Find where the given text appears and provide that cell's center as (X, Y) coordinate. 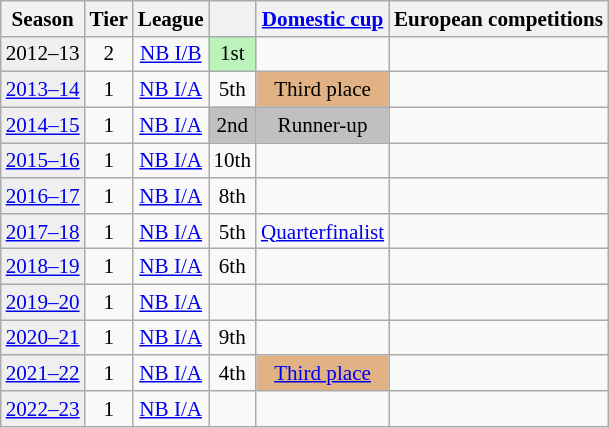
10th (232, 160)
2014–15 (43, 124)
2017–18 (43, 230)
Quarterfinalist (322, 230)
2016–17 (43, 196)
2020–21 (43, 338)
Domestic cup (322, 18)
2018–19 (43, 266)
NB I/B (171, 54)
2nd (232, 124)
2 (109, 54)
2019–20 (43, 302)
Runner-up (322, 124)
League (171, 18)
Season (43, 18)
8th (232, 196)
1st (232, 54)
2021–22 (43, 372)
2013–14 (43, 90)
6th (232, 266)
4th (232, 372)
2015–16 (43, 160)
9th (232, 338)
2022–23 (43, 408)
2012–13 (43, 54)
Tier (109, 18)
European competitions (498, 18)
